Identify which cell holds the provided text, then report its (x, y) central coordinate. 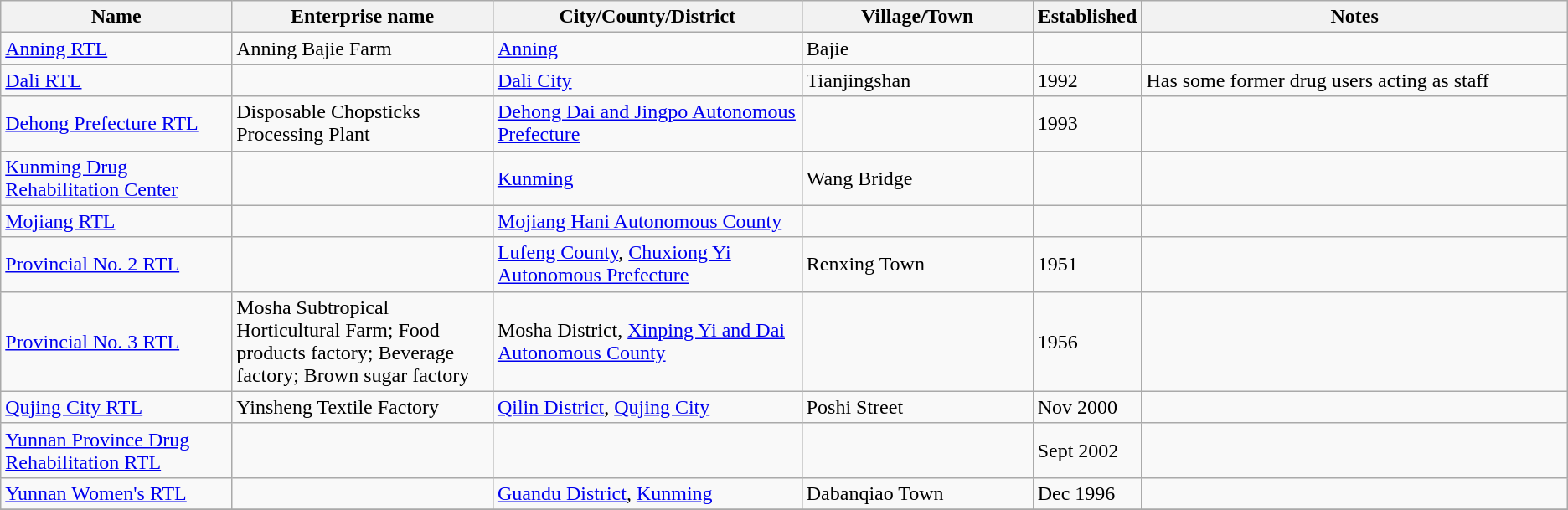
Anning Bajie Farm (363, 49)
Kunming Drug Rehabilitation Center (116, 178)
Yinsheng Textile Factory (363, 407)
Name (116, 17)
Nov 2000 (1087, 407)
Mosha Subtropical Horticultural Farm; Food products factory; Beverage factory; Brown sugar factory (363, 342)
1951 (1087, 265)
Yunnan Province Drug Rehabilitation RTL (116, 451)
Village/Town (917, 17)
1992 (1087, 80)
Dec 1996 (1087, 493)
Guandu District, Kunming (647, 493)
Dali RTL (116, 80)
Provincial No. 3 RTL (116, 342)
Sept 2002 (1087, 451)
Qilin District, Qujing City (647, 407)
Qujing City RTL (116, 407)
Bajie (917, 49)
Poshi Street (917, 407)
Kunming (647, 178)
Mojiang Hani Autonomous County (647, 221)
Has some former drug users acting as staff (1354, 80)
Dabanqiao Town (917, 493)
Disposable Chopsticks Processing Plant (363, 124)
Dehong Prefecture RTL (116, 124)
Notes (1354, 17)
Mosha District, Xinping Yi and Dai Autonomous County (647, 342)
1956 (1087, 342)
Lufeng County, Chuxiong Yi Autonomous Prefecture (647, 265)
1993 (1087, 124)
Anning (647, 49)
Tianjingshan (917, 80)
Anning RTL (116, 49)
Established (1087, 17)
Dehong Dai and Jingpo Autonomous Prefecture (647, 124)
Renxing Town (917, 265)
Enterprise name (363, 17)
Provincial No. 2 RTL (116, 265)
Mojiang RTL (116, 221)
Dali City (647, 80)
Wang Bridge (917, 178)
City/County/District (647, 17)
Yunnan Women's RTL (116, 493)
